Find where the given text appears and provide that cell's center as [X, Y] coordinate. 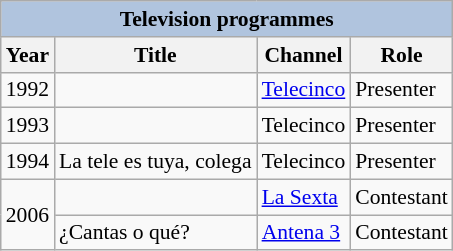
Television programmes [227, 19]
¿Cantas o qué? [156, 233]
Year [28, 55]
Channel [304, 55]
La Sexta [304, 197]
1993 [28, 126]
1992 [28, 90]
2006 [28, 214]
Role [401, 55]
Antena 3 [304, 233]
Title [156, 55]
1994 [28, 162]
La tele es tuya, colega [156, 162]
